Locate the cell with the specified text and output its [x, y] center coordinate. 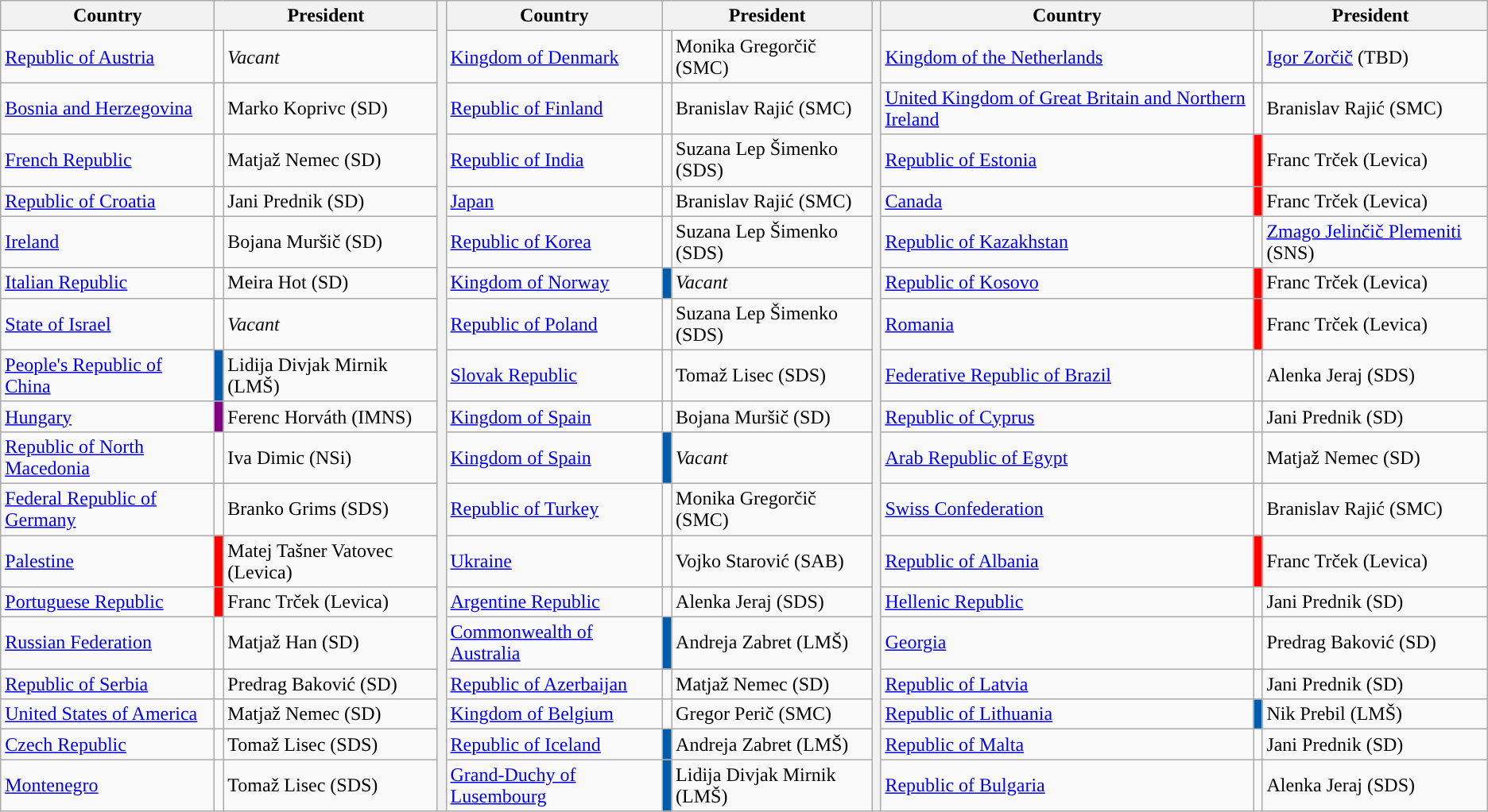
Bosnia and Herzegovina [108, 108]
Palestine [108, 561]
Vojko Starović (SAB) [772, 561]
Arab Republic of Egypt [1067, 458]
Matjaž Han (SD) [331, 644]
Republic of Bulgaria [1067, 785]
Gregor Perič (SMC) [772, 714]
Georgia [1067, 644]
Republic of India [555, 160]
Montenegro [108, 785]
United Kingdom of Great Britain and Northern Ireland [1067, 108]
Republic of Albania [1067, 561]
Republic of North Macedonia [108, 458]
Federal Republic of Germany [108, 508]
Swiss Confederation [1067, 508]
Ireland [108, 242]
Zmago Jelinčič Plemeniti (SNS) [1375, 242]
Canada [1067, 201]
Romania [1067, 324]
Nik Prebil (LMŠ) [1375, 714]
Kingdom of Denmark [555, 57]
Republic of Azerbaijan [555, 684]
Hellenic Republic [1067, 602]
Republic of Croatia [108, 201]
Republic of Poland [555, 324]
Matej Tašner Vatovec (Levica) [331, 561]
Republic of Kazakhstan [1067, 242]
Republic of Austria [108, 57]
United States of America [108, 714]
Republic of Lithuania [1067, 714]
Japan [555, 201]
Ukraine [555, 561]
Meira Hot (SD) [331, 283]
Republic of Korea [555, 242]
Ferenc Horváth (IMNS) [331, 416]
Republic of Serbia [108, 684]
People's Republic of China [108, 375]
Russian Federation [108, 644]
Kingdom of Norway [555, 283]
Kingdom of Belgium [555, 714]
Czech Republic [108, 744]
Grand-Duchy of Lusembourg [555, 785]
State of Israel [108, 324]
Kingdom of the Netherlands [1067, 57]
Republic of Kosovo [1067, 283]
Marko Koprivc (SD) [331, 108]
Commonwealth of Australia [555, 644]
Federative Republic of Brazil [1067, 375]
Republic of Iceland [555, 744]
Republic of Finland [555, 108]
French Republic [108, 160]
Republic of Cyprus [1067, 416]
Hungary [108, 416]
Republic of Turkey [555, 508]
Republic of Estonia [1067, 160]
Iva Dimic (NSi) [331, 458]
Italian Republic [108, 283]
Argentine Republic [555, 602]
Slovak Republic [555, 375]
Branko Grims (SDS) [331, 508]
Republic of Malta [1067, 744]
Igor Zorčič (TBD) [1375, 57]
Portuguese Republic [108, 602]
Republic of Latvia [1067, 684]
